Pinpoint the cell where the given text exists, returning its [x, y] midpoint coordinate. 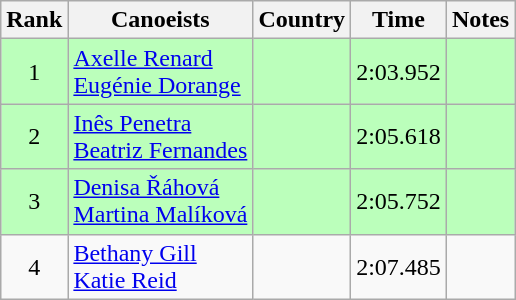
Denisa ŘáhováMartina Malíková [160, 202]
Time [399, 20]
4 [34, 266]
2:05.618 [399, 136]
2:03.952 [399, 72]
2:05.752 [399, 202]
3 [34, 202]
Inês PenetraBeatriz Fernandes [160, 136]
1 [34, 72]
Axelle RenardEugénie Dorange [160, 72]
Canoeists [160, 20]
Rank [34, 20]
2:07.485 [399, 266]
Notes [480, 20]
Bethany GillKatie Reid [160, 266]
Country [302, 20]
2 [34, 136]
